Pinpoint the cell where the given text exists, returning its (x, y) midpoint coordinate. 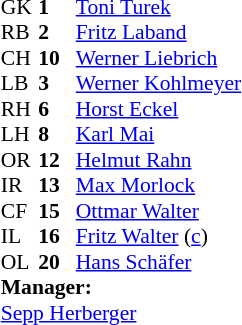
Manager: (121, 287)
LH (20, 135)
CH (20, 58)
OL (20, 262)
Hans Schäfer (158, 262)
2 (57, 33)
10 (57, 58)
6 (57, 109)
Karl Mai (158, 135)
Ottmar Walter (158, 211)
LB (20, 83)
Fritz Walter (c) (158, 237)
13 (57, 185)
Werner Liebrich (158, 58)
3 (57, 83)
Fritz Laband (158, 33)
RB (20, 33)
20 (57, 262)
12 (57, 160)
15 (57, 211)
IR (20, 185)
Horst Eckel (158, 109)
CF (20, 211)
16 (57, 237)
Helmut Rahn (158, 160)
RH (20, 109)
IL (20, 237)
Max Morlock (158, 185)
8 (57, 135)
Werner Kohlmeyer (158, 83)
OR (20, 160)
